Search for the cell housing the specified text and yield its (X, Y) center coordinate. 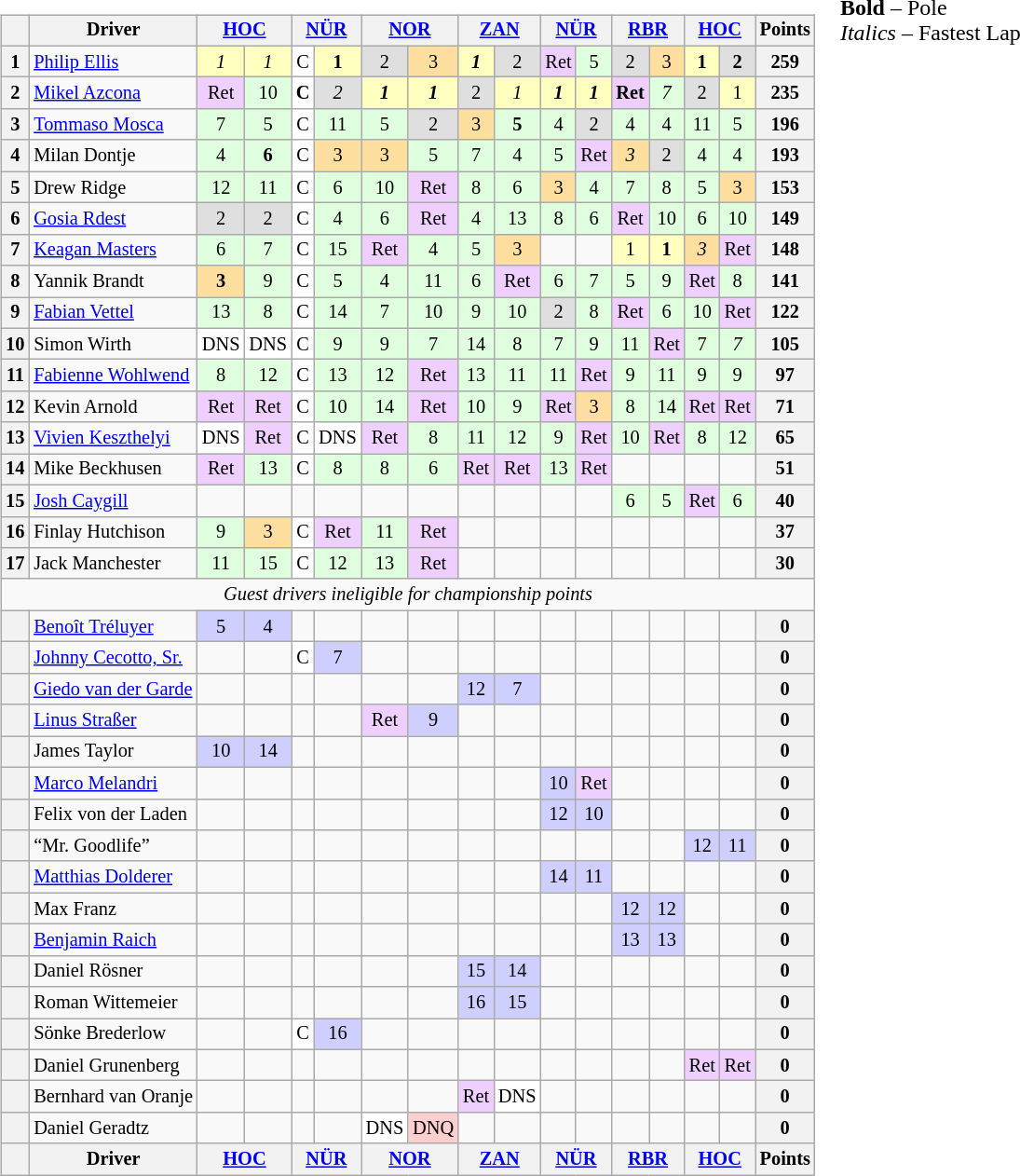
“Mr. Goodlife” (114, 846)
Simon Wirth (114, 344)
148 (785, 250)
97 (785, 376)
DNQ (433, 1128)
71 (785, 407)
Giedo van der Garde (114, 689)
Benjamin Raich (114, 940)
Johnny Cecotto, Sr. (114, 658)
Tommaso Mosca (114, 125)
65 (785, 438)
Kevin Arnold (114, 407)
Gosia Rdest (114, 219)
Bernhard van Oranje (114, 1097)
105 (785, 344)
Matthias Dolderer (114, 877)
Yannik Brandt (114, 281)
37 (785, 532)
Drew Ridge (114, 187)
193 (785, 156)
Max Franz (114, 909)
Josh Caygill (114, 500)
153 (785, 187)
Felix von der Laden (114, 814)
235 (785, 93)
51 (785, 470)
Roman Wittemeier (114, 1003)
Daniel Geradtz (114, 1128)
Fabienne Wohlwend (114, 376)
Benoît Tréluyer (114, 626)
Milan Dontje (114, 156)
Keagan Masters (114, 250)
Mike Beckhusen (114, 470)
Marco Melandri (114, 783)
Mikel Azcona (114, 93)
Philip Ellis (114, 62)
30 (785, 564)
Linus Straßer (114, 720)
Sönke Brederlow (114, 1034)
Fabian Vettel (114, 313)
Guest drivers ineligible for championship points (408, 595)
259 (785, 62)
196 (785, 125)
Finlay Hutchison (114, 532)
Vivien Keszthelyi (114, 438)
17 (15, 564)
149 (785, 219)
40 (785, 500)
122 (785, 313)
Daniel Grunenberg (114, 1065)
Jack Manchester (114, 564)
141 (785, 281)
Daniel Rösner (114, 971)
James Taylor (114, 752)
